Return the [x, y] coordinate for the center point of the cell that contains the specified text.  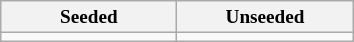
Unseeded [265, 17]
Seeded [89, 17]
